Return (X, Y) of the center of cell containing provided text 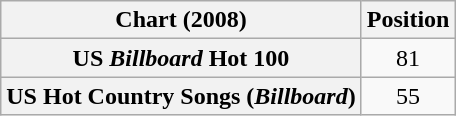
81 (408, 58)
55 (408, 96)
Chart (2008) (181, 20)
US Hot Country Songs (Billboard) (181, 96)
Position (408, 20)
US Billboard Hot 100 (181, 58)
